Determine the (x, y) coordinate at the center of the cell enclosing the given text.  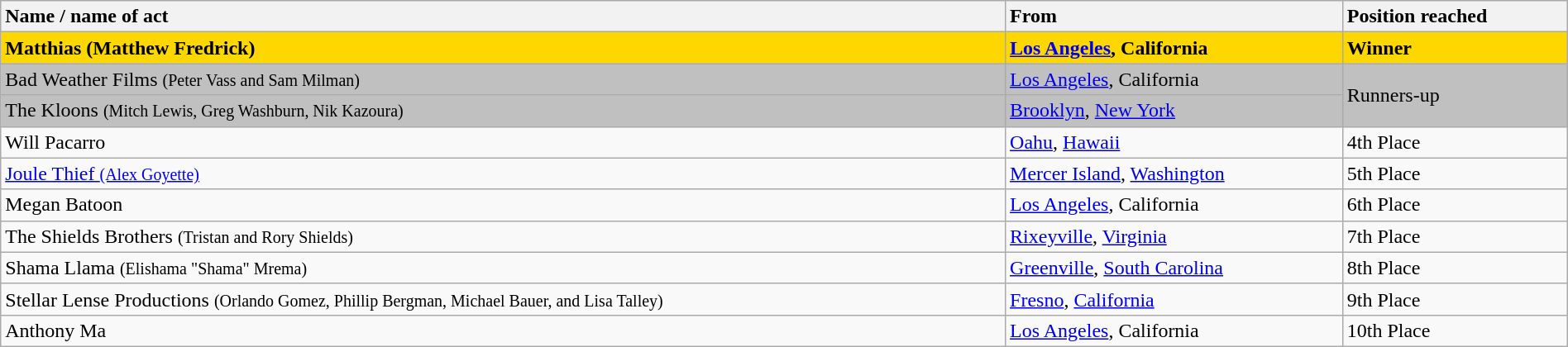
Shama Llama (Elishama "Shama" Mrema) (503, 268)
Brooklyn, New York (1174, 111)
Oahu, Hawaii (1174, 142)
6th Place (1455, 205)
Position reached (1455, 17)
Fresno, California (1174, 299)
Joule Thief (Alex Goyette) (503, 173)
8th Place (1455, 268)
Stellar Lense Productions (Orlando Gomez, Phillip Bergman, Michael Bauer, and Lisa Talley) (503, 299)
Anthony Ma (503, 330)
The Kloons (Mitch Lewis, Greg Washburn, Nik Kazoura) (503, 111)
10th Place (1455, 330)
Bad Weather Films (Peter Vass and Sam Milman) (503, 79)
Name / name of act (503, 17)
Megan Batoon (503, 205)
Will Pacarro (503, 142)
Winner (1455, 48)
Matthias (Matthew Fredrick) (503, 48)
4th Place (1455, 142)
Greenville, South Carolina (1174, 268)
Mercer Island, Washington (1174, 173)
From (1174, 17)
5th Place (1455, 173)
Runners-up (1455, 95)
Rixeyville, Virginia (1174, 236)
7th Place (1455, 236)
9th Place (1455, 299)
The Shields Brothers (Tristan and Rory Shields) (503, 236)
